From the cell containing the given text, extract its center point as [x, y] coordinate. 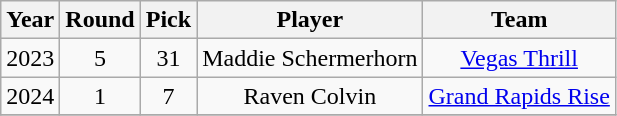
2024 [30, 96]
1 [100, 96]
Player [310, 20]
Pick [168, 20]
2023 [30, 58]
7 [168, 96]
31 [168, 58]
Raven Colvin [310, 96]
Year [30, 20]
Grand Rapids Rise [519, 96]
Vegas Thrill [519, 58]
Maddie Schermerhorn [310, 58]
Team [519, 20]
5 [100, 58]
Round [100, 20]
